Scan for the cell matching the given text and deliver its (X, Y) coordinate at center. 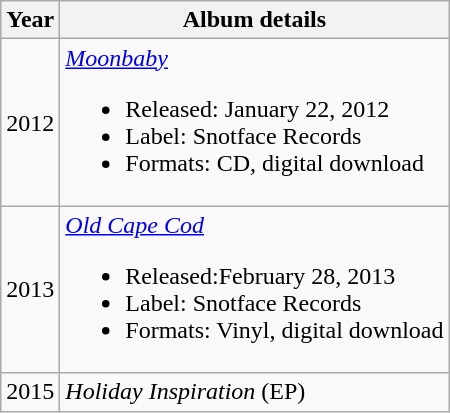
Year (30, 20)
Album details (254, 20)
MoonbabyReleased: January 22, 2012Label: Snotface RecordsFormats: CD, digital download (254, 122)
Old Cape CodReleased:February 28, 2013Label: Snotface RecordsFormats: Vinyl, digital download (254, 290)
2015 (30, 392)
2012 (30, 122)
2013 (30, 290)
Holiday Inspiration (EP) (254, 392)
